Search for the cell housing the specified text and yield its (x, y) center coordinate. 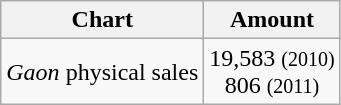
19,583 (2010)806 (2011) (272, 72)
Chart (102, 20)
Amount (272, 20)
Gaon physical sales (102, 72)
